For the text-containing cell, return its midpoint in [X, Y] coordinate format. 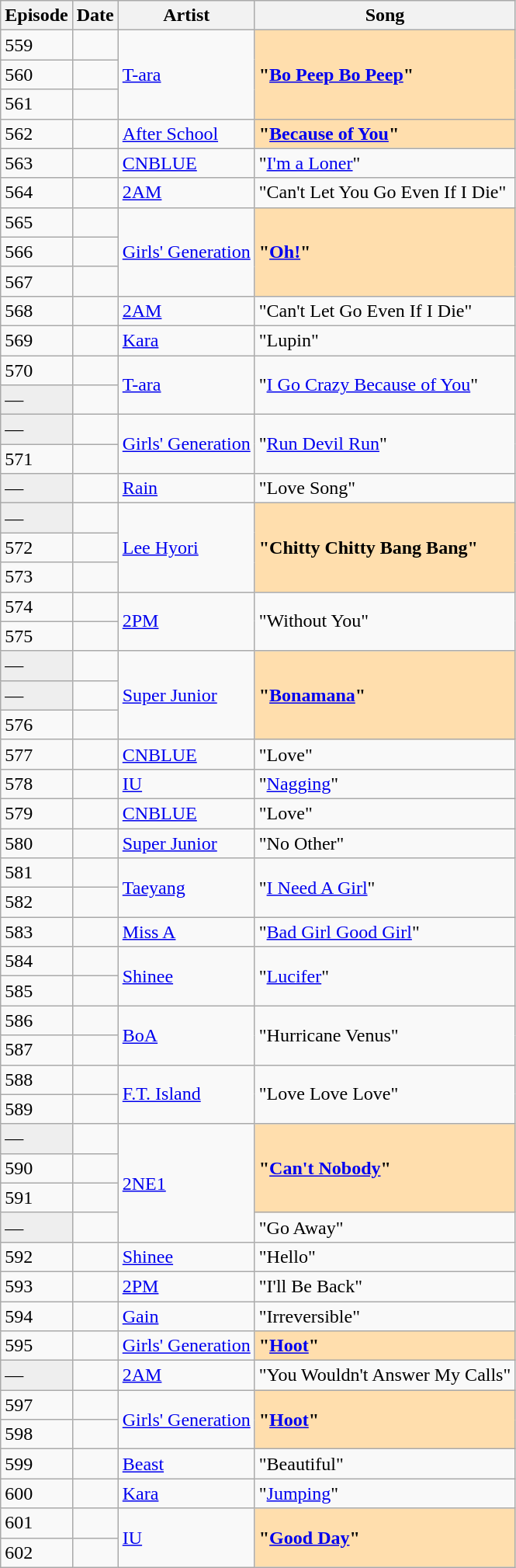
Miss A [186, 932]
600 [36, 1493]
601 [36, 1523]
After School [186, 134]
579 [36, 813]
588 [36, 1080]
"Good Day" [385, 1538]
571 [36, 459]
"I'll Be Back" [385, 1286]
Artist [186, 16]
"Love Love Love" [385, 1094]
577 [36, 754]
591 [36, 1198]
"Lucifer" [385, 976]
585 [36, 991]
574 [36, 607]
2NE1 [186, 1183]
"Beautiful" [385, 1464]
580 [36, 843]
Episode [36, 16]
"Can't Let You Go Even If I Die" [385, 193]
Beast [186, 1464]
"Lupin" [385, 340]
565 [36, 222]
"I'm a Loner" [385, 163]
"Irreversible" [385, 1316]
"No Other" [385, 843]
567 [36, 281]
583 [36, 932]
570 [36, 370]
575 [36, 636]
568 [36, 311]
559 [36, 45]
"Go Away" [385, 1227]
F.T. Island [186, 1094]
576 [36, 725]
587 [36, 1050]
Date [95, 16]
"Chitty Chitty Bang Bang" [385, 548]
"Bad Girl Good Girl" [385, 932]
"Love Song" [385, 488]
"Oh!" [385, 252]
592 [36, 1257]
593 [36, 1286]
"Can't Let Go Even If I Die" [385, 311]
602 [36, 1552]
Gain [186, 1316]
Taeyang [186, 888]
"Bo Peep Bo Peep" [385, 75]
589 [36, 1109]
584 [36, 961]
"Bonamana" [385, 695]
"Nagging" [385, 784]
562 [36, 134]
566 [36, 252]
"Hello" [385, 1257]
"I Go Crazy Because of You" [385, 385]
Rain [186, 488]
BoA [186, 1035]
561 [36, 104]
Lee Hyori [186, 548]
"Without You" [385, 621]
572 [36, 548]
564 [36, 193]
581 [36, 873]
Song [385, 16]
569 [36, 340]
573 [36, 577]
"You Wouldn't Answer My Calls" [385, 1375]
594 [36, 1316]
"Can't Nobody" [385, 1168]
590 [36, 1168]
"Run Devil Run" [385, 444]
598 [36, 1434]
560 [36, 75]
578 [36, 784]
582 [36, 902]
599 [36, 1464]
"I Need A Girl" [385, 888]
"Jumping" [385, 1493]
"Hurricane Venus" [385, 1035]
597 [36, 1405]
586 [36, 1020]
595 [36, 1346]
563 [36, 163]
"Because of You" [385, 134]
